Return the [X, Y] coordinate for the center point of the cell that contains the specified text.  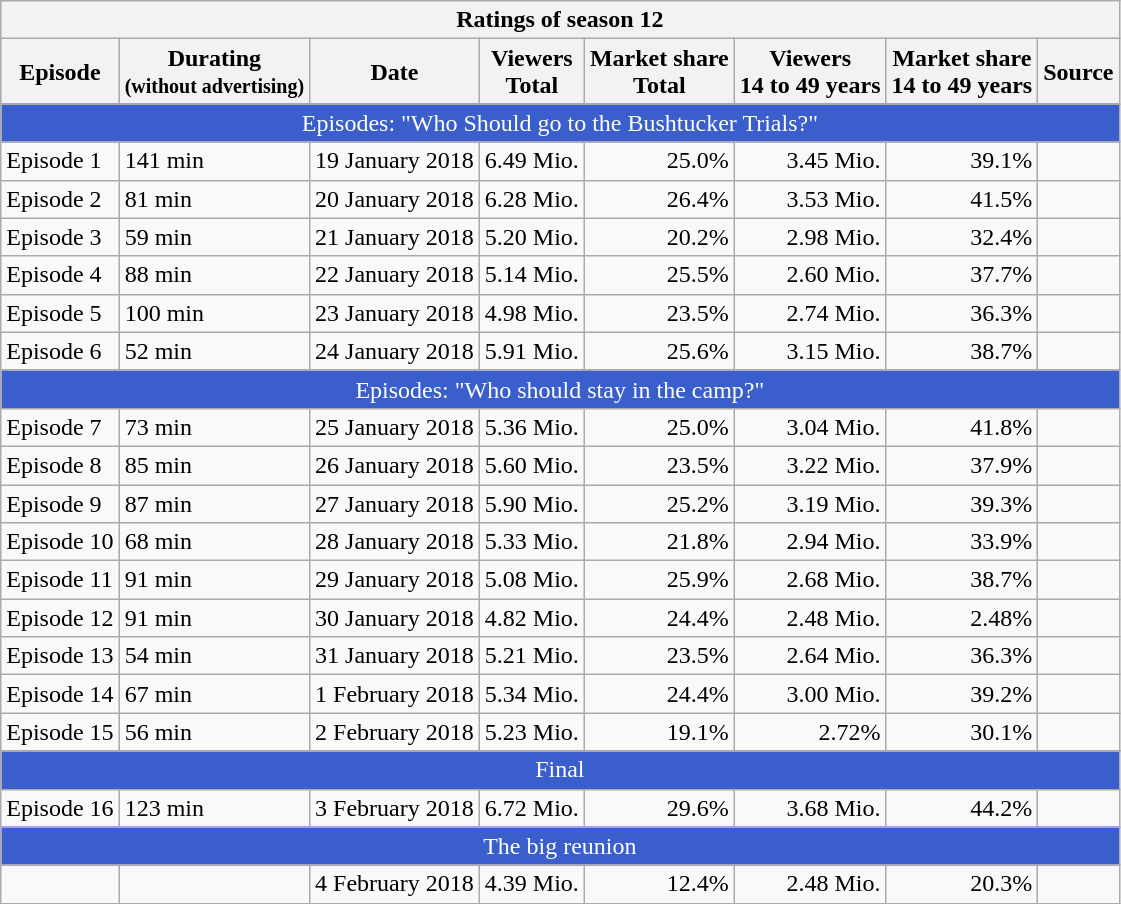
41.5% [962, 199]
Episode 7 [60, 427]
Episode 2 [60, 199]
Market share14 to 49 years [962, 72]
3.45 Mio. [810, 161]
4.82 Mio. [532, 618]
3 February 2018 [395, 808]
2.98 Mio. [810, 237]
ViewersTotal [532, 72]
88 min [214, 275]
Episodes: "Who should stay in the camp?" [560, 389]
Market shareTotal [659, 72]
Episode 12 [60, 618]
26.4% [659, 199]
39.2% [962, 694]
2.74 Mio. [810, 313]
44.2% [962, 808]
87 min [214, 503]
29.6% [659, 808]
81 min [214, 199]
100 min [214, 313]
28 January 2018 [395, 542]
5.23 Mio. [532, 732]
30 January 2018 [395, 618]
32.4% [962, 237]
26 January 2018 [395, 465]
39.3% [962, 503]
Episode 11 [60, 580]
Episode [60, 72]
Episode 9 [60, 503]
67 min [214, 694]
56 min [214, 732]
6.28 Mio. [532, 199]
2.48% [962, 618]
Episode 10 [60, 542]
25.2% [659, 503]
Final [560, 770]
1 February 2018 [395, 694]
37.7% [962, 275]
Episode 14 [60, 694]
Episode 13 [60, 656]
12.4% [659, 884]
Viewers14 to 49 years [810, 72]
Episodes: "Who Should go to the Bushtucker Trials?" [560, 123]
31 January 2018 [395, 656]
20 January 2018 [395, 199]
5.20 Mio. [532, 237]
2.72% [810, 732]
20.2% [659, 237]
3.68 Mio. [810, 808]
2.68 Mio. [810, 580]
4.98 Mio. [532, 313]
22 January 2018 [395, 275]
3.19 Mio. [810, 503]
Episode 1 [60, 161]
25 January 2018 [395, 427]
5.14 Mio. [532, 275]
Ratings of season 12 [560, 20]
Episode 6 [60, 351]
Episode 8 [60, 465]
Episode 3 [60, 237]
4 February 2018 [395, 884]
5.34 Mio. [532, 694]
3.00 Mio. [810, 694]
5.90 Mio. [532, 503]
Episode 16 [60, 808]
25.5% [659, 275]
The big reunion [560, 846]
4.39 Mio. [532, 884]
Source [1078, 72]
6.49 Mio. [532, 161]
5.21 Mio. [532, 656]
27 January 2018 [395, 503]
21.8% [659, 542]
41.8% [962, 427]
Episode 4 [60, 275]
19 January 2018 [395, 161]
141 min [214, 161]
5.33 Mio. [532, 542]
Episode 15 [60, 732]
20.3% [962, 884]
33.9% [962, 542]
23 January 2018 [395, 313]
24 January 2018 [395, 351]
21 January 2018 [395, 237]
5.36 Mio. [532, 427]
52 min [214, 351]
Episode 5 [60, 313]
6.72 Mio. [532, 808]
3.22 Mio. [810, 465]
25.9% [659, 580]
3.53 Mio. [810, 199]
3.04 Mio. [810, 427]
29 January 2018 [395, 580]
2.94 Mio. [810, 542]
3.15 Mio. [810, 351]
2.64 Mio. [810, 656]
68 min [214, 542]
85 min [214, 465]
54 min [214, 656]
25.6% [659, 351]
39.1% [962, 161]
Date [395, 72]
37.9% [962, 465]
73 min [214, 427]
30.1% [962, 732]
123 min [214, 808]
Durating (without advertising) [214, 72]
5.60 Mio. [532, 465]
2.60 Mio. [810, 275]
2 February 2018 [395, 732]
5.91 Mio. [532, 351]
5.08 Mio. [532, 580]
59 min [214, 237]
19.1% [659, 732]
